Return [X, Y] of the center of cell containing provided text 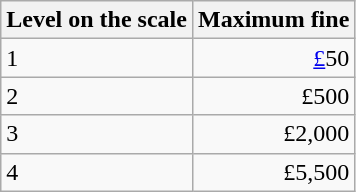
£50 [273, 58]
2 [97, 96]
4 [97, 172]
£5,500 [273, 172]
3 [97, 134]
£2,000 [273, 134]
1 [97, 58]
Level on the scale [97, 20]
£500 [273, 96]
Maximum fine [273, 20]
